Return the [X, Y] coordinate for the center point of the cell that contains the specified text.  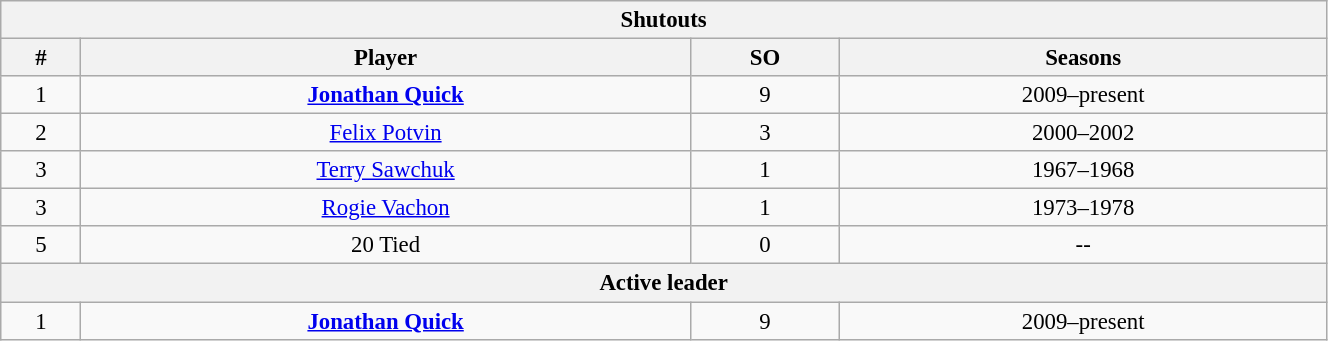
# [41, 58]
SO [765, 58]
0 [765, 245]
Terry Sawchuk [386, 170]
Player [386, 58]
Felix Potvin [386, 133]
Rogie Vachon [386, 208]
1973–1978 [1084, 208]
-- [1084, 245]
20 Tied [386, 245]
Shutouts [664, 20]
5 [41, 245]
Seasons [1084, 58]
Active leader [664, 283]
2000–2002 [1084, 133]
2 [41, 133]
1967–1968 [1084, 170]
